For the text-containing cell, return its midpoint in (X, Y) coordinate format. 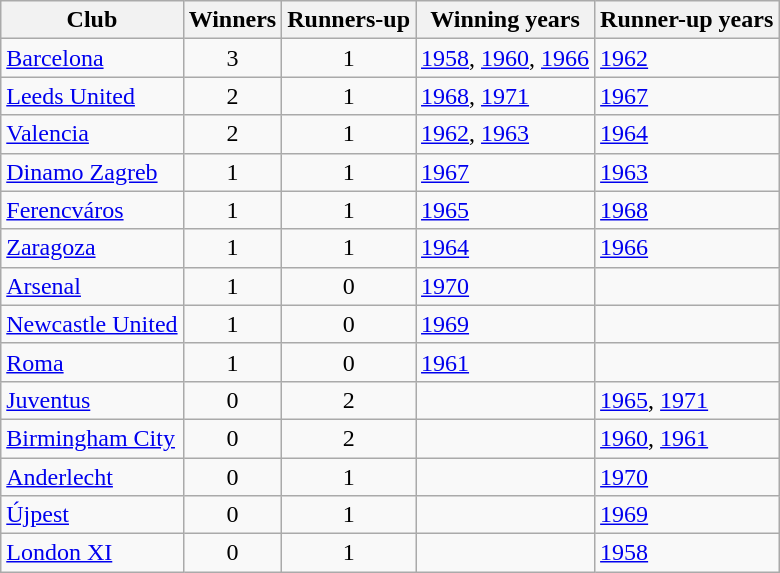
1958 (687, 553)
Newcastle United (92, 324)
Club (92, 20)
Juventus (92, 400)
Roma (92, 362)
Runner-up years (687, 20)
Újpest (92, 515)
Birmingham City (92, 438)
Ferencváros (92, 210)
3 (232, 58)
Anderlecht (92, 477)
Barcelona (92, 58)
London XI (92, 553)
Winners (232, 20)
1965, 1971 (687, 400)
1963 (687, 172)
1965 (506, 210)
1968, 1971 (506, 96)
1966 (687, 248)
Winning years (506, 20)
Leeds United (92, 96)
Arsenal (92, 286)
1958, 1960, 1966 (506, 58)
1960, 1961 (687, 438)
Valencia (92, 134)
1968 (687, 210)
Runners-up (349, 20)
1962 (687, 58)
1961 (506, 362)
1962, 1963 (506, 134)
Zaragoza (92, 248)
Dinamo Zagreb (92, 172)
